For the text-containing cell, return its midpoint in (x, y) coordinate format. 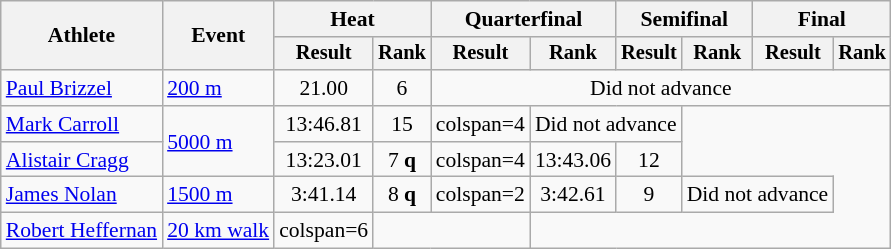
Final (822, 19)
6 (402, 88)
13:43.06 (573, 160)
colspan=6 (324, 231)
15 (402, 124)
James Nolan (82, 195)
Robert Heffernan (82, 231)
21.00 (324, 88)
Event (218, 36)
7 q (402, 160)
Heat (352, 19)
13:23.01 (324, 160)
Quarterfinal (524, 19)
8 q (402, 195)
12 (649, 160)
3:42.61 (573, 195)
Semifinal (684, 19)
200 m (218, 88)
3:41.14 (324, 195)
13:46.81 (324, 124)
colspan=2 (480, 195)
Mark Carroll (82, 124)
20 km walk (218, 231)
Athlete (82, 36)
Alistair Cragg (82, 160)
5000 m (218, 142)
1500 m (218, 195)
9 (649, 195)
Paul Brizzel (82, 88)
